Provide the (x, y) coordinate of the cell's center where the given text is located.  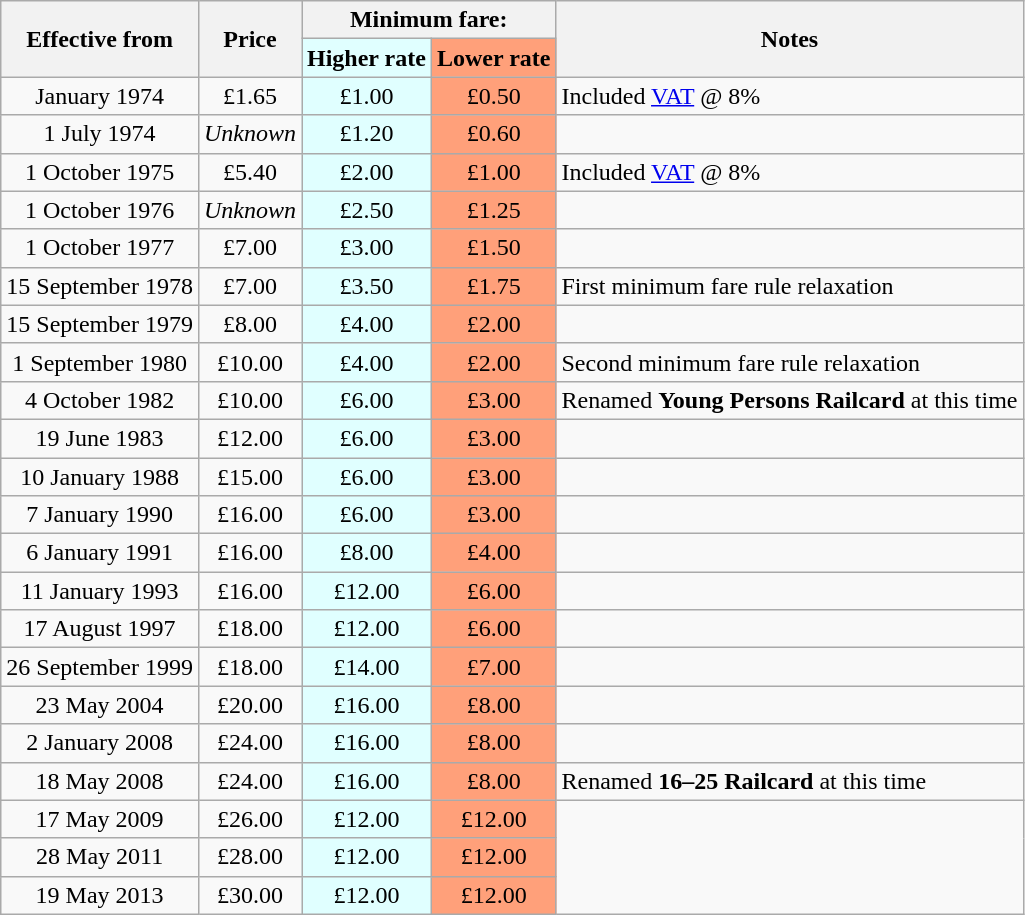
1 October 1975 (100, 172)
1 October 1977 (100, 248)
17 May 2009 (100, 819)
£14.00 (367, 667)
£20.00 (250, 705)
Minimum fare: (429, 20)
1 July 1974 (100, 134)
£30.00 (250, 895)
£1.65 (250, 96)
£3.50 (367, 286)
£0.60 (494, 134)
19 June 1983 (100, 438)
Renamed 16–25 Railcard at this time (790, 781)
15 September 1978 (100, 286)
£2.50 (367, 210)
£1.75 (494, 286)
£1.20 (367, 134)
17 August 1997 (100, 629)
Lower rate (494, 58)
Effective from (100, 39)
January 1974 (100, 96)
£0.50 (494, 96)
4 October 1982 (100, 400)
1 September 1980 (100, 362)
£15.00 (250, 477)
£26.00 (250, 819)
1 October 1976 (100, 210)
26 September 1999 (100, 667)
7 January 1990 (100, 515)
19 May 2013 (100, 895)
28 May 2011 (100, 857)
15 September 1979 (100, 324)
£28.00 (250, 857)
Second minimum fare rule relaxation (790, 362)
18 May 2008 (100, 781)
Higher rate (367, 58)
2 January 2008 (100, 743)
Renamed Young Persons Railcard at this time (790, 400)
£5.40 (250, 172)
23 May 2004 (100, 705)
11 January 1993 (100, 591)
6 January 1991 (100, 553)
First minimum fare rule relaxation (790, 286)
£1.50 (494, 248)
£1.25 (494, 210)
Price (250, 39)
10 January 1988 (100, 477)
Notes (790, 39)
